Pinpoint the cell where the given text exists, returning its (X, Y) midpoint coordinate. 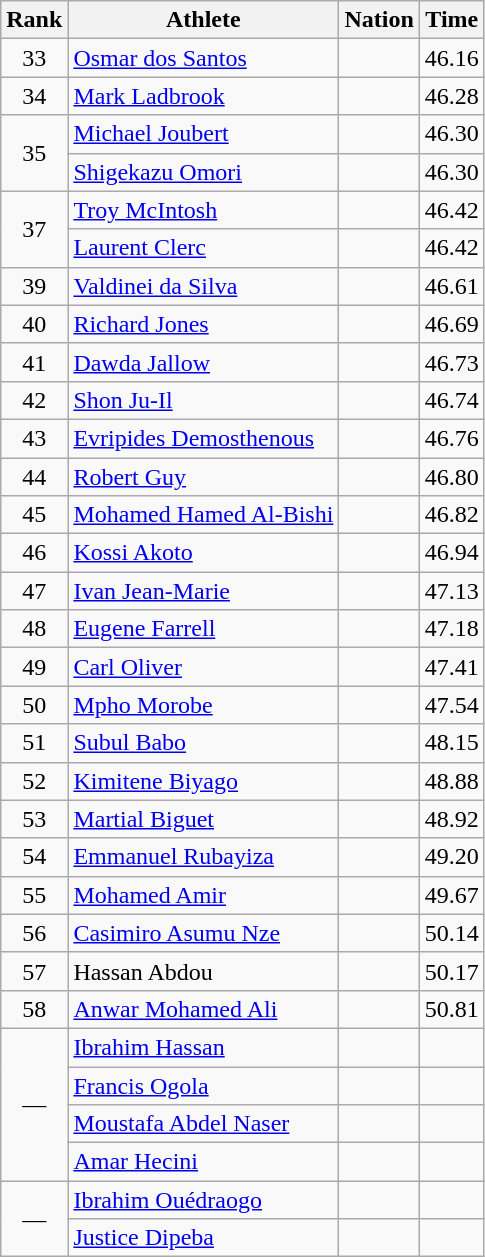
Laurent Clerc (204, 248)
50 (34, 705)
Shon Ju-Il (204, 400)
Mohamed Hamed Al-Bishi (204, 515)
Moustafa Abdel Naser (204, 1124)
Martial Biguet (204, 819)
48 (34, 629)
47.41 (452, 667)
53 (34, 819)
52 (34, 781)
44 (34, 477)
Dawda Jallow (204, 362)
Mpho Morobe (204, 705)
46.82 (452, 515)
Anwar Mohamed Ali (204, 1009)
46.16 (452, 58)
46.94 (452, 553)
Evripides Demosthenous (204, 438)
46.61 (452, 286)
51 (34, 743)
Richard Jones (204, 324)
Subul Babo (204, 743)
Michael Joubert (204, 134)
37 (34, 229)
Ibrahim Hassan (204, 1047)
49 (34, 667)
50.81 (452, 1009)
Shigekazu Omori (204, 172)
54 (34, 857)
47.54 (452, 705)
Kossi Akoto (204, 553)
49.20 (452, 857)
Hassan Abdou (204, 971)
46 (34, 553)
Justice Dipeba (204, 1238)
46.73 (452, 362)
Carl Oliver (204, 667)
47.13 (452, 591)
50.17 (452, 971)
Rank (34, 20)
47 (34, 591)
Ibrahim Ouédraogo (204, 1200)
Robert Guy (204, 477)
39 (34, 286)
42 (34, 400)
46.74 (452, 400)
46.69 (452, 324)
Troy McIntosh (204, 210)
Casimiro Asumu Nze (204, 933)
Francis Ogola (204, 1085)
34 (34, 96)
Athlete (204, 20)
33 (34, 58)
Eugene Farrell (204, 629)
56 (34, 933)
55 (34, 895)
49.67 (452, 895)
48.88 (452, 781)
Amar Hecini (204, 1162)
46.76 (452, 438)
45 (34, 515)
Ivan Jean-Marie (204, 591)
Kimitene Biyago (204, 781)
Nation (379, 20)
Mark Ladbrook (204, 96)
48.15 (452, 743)
57 (34, 971)
41 (34, 362)
58 (34, 1009)
40 (34, 324)
43 (34, 438)
48.92 (452, 819)
Valdinei da Silva (204, 286)
Emmanuel Rubayiza (204, 857)
50.14 (452, 933)
Osmar dos Santos (204, 58)
Mohamed Amir (204, 895)
46.80 (452, 477)
46.28 (452, 96)
47.18 (452, 629)
35 (34, 153)
Time (452, 20)
